Extract the [x, y] coordinate from the center of the cell holding the provided text.  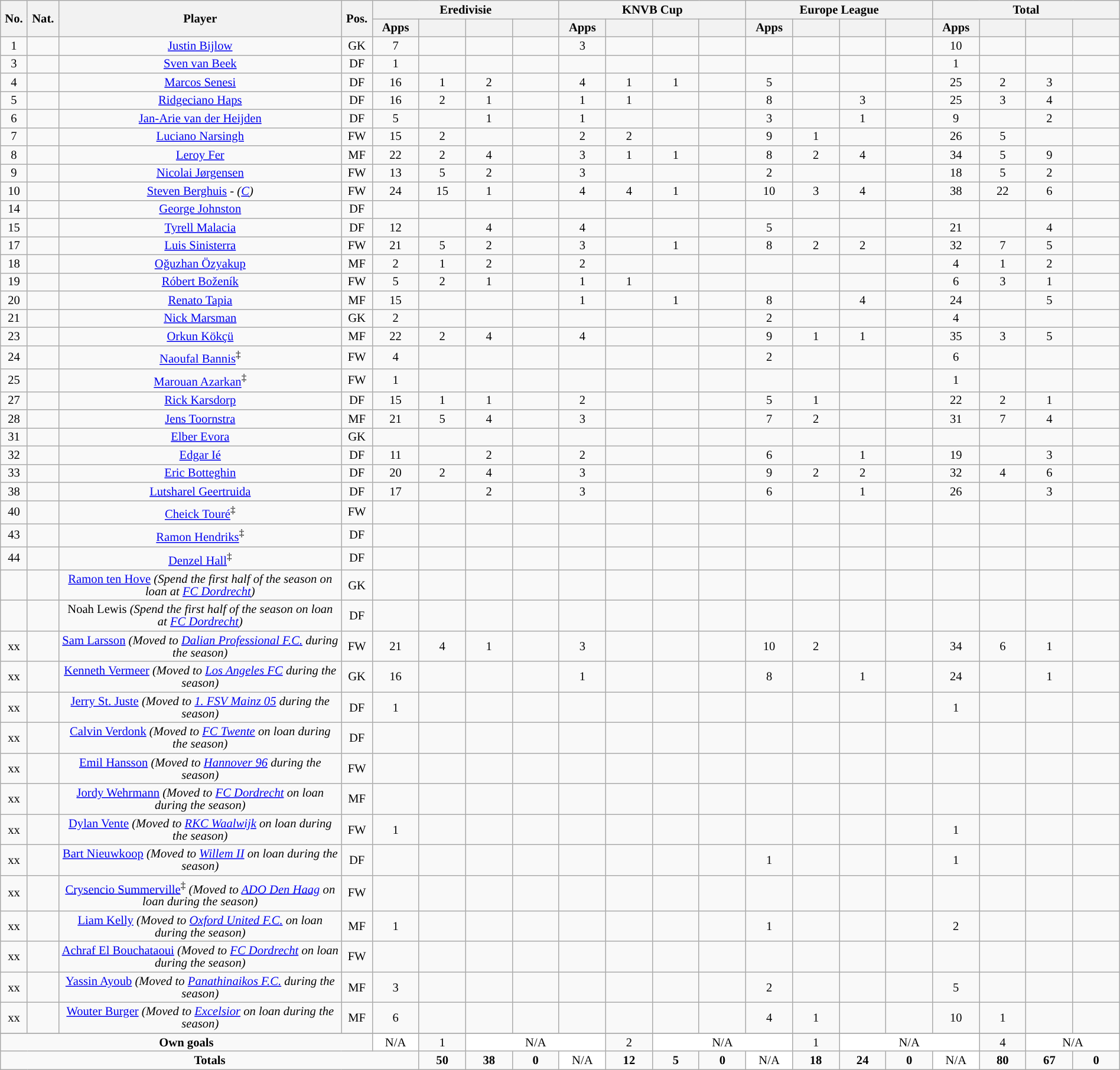
Naoufal Bannis‡ [200, 357]
13 [396, 172]
Jens Toornstra [200, 419]
Pos. [357, 18]
67 [1049, 1061]
Ramon Hendriks‡ [200, 535]
Luciano Narsingh [200, 137]
Renato Tapia [200, 300]
Ridgeciano Haps [200, 100]
Dylan Vente (Moved to RKC Waalwijk on loan during the season) [200, 830]
Bart Nieuwkoop (Moved to Willem II on loan during the season) [200, 860]
Denzel Hall‡ [200, 559]
Ramon ten Hove (Spend the first half of the season on loan at FC Dordrecht) [200, 585]
Sam Larsson (Moved to Dalian Professional F.C. during the season) [200, 646]
11 [396, 455]
Justin Bijlow [200, 46]
Elber Evora [200, 437]
Jordy Wehrmann (Moved to FC Dordrecht on loan during the season) [200, 799]
Oğuzhan Özyakup [200, 263]
Steven Berghuis - (C) [200, 191]
Nick Marsman [200, 318]
27 [14, 400]
Total [1026, 9]
Leroy Fer [200, 155]
Emil Hansson (Moved to Hannover 96 during the season) [200, 768]
Europe League [839, 9]
Eric Botteghin [200, 474]
Orkun Kökçü [200, 337]
28 [14, 419]
Jerry St. Juste (Moved to 1. FSV Mainz 05 during the season) [200, 707]
Kenneth Vermeer (Moved to Los Angeles FC during the season) [200, 677]
No. [14, 18]
KNVB Cup [652, 9]
Wouter Burger (Moved to Excelsior on loan during the season) [200, 1018]
Liam Kelly (Moved to Oxford United F.C. on loan during the season) [200, 926]
Noah Lewis (Spend the first half of the season on loan at FC Dordrecht) [200, 616]
Rick Karsdorp [200, 400]
40 [14, 511]
Player [200, 18]
43 [14, 535]
Tyrell Malacia [200, 228]
Totals [210, 1061]
44 [14, 559]
Own goals [187, 1042]
33 [14, 474]
Marcos Senesi [200, 83]
Calvin Verdonk (Moved to FC Twente on loan during the season) [200, 738]
35 [956, 337]
Edgar Ié [200, 455]
80 [1003, 1061]
14 [14, 209]
Róbert Boženík [200, 282]
Eredivisie [465, 9]
23 [14, 337]
Nicolai Jørgensen [200, 172]
Sven van Beek [200, 64]
George Johnston [200, 209]
Achraf El Bouchataoui (Moved to FC Dordrecht on loan during the season) [200, 957]
Nat. [43, 18]
Luis Sinisterra [200, 246]
Lutsharel Geertruida [200, 491]
Crysencio Summerville‡ (Moved to ADO Den Haag on loan during the season) [200, 893]
50 [442, 1061]
Jan-Arie van der Heijden [200, 118]
Yassin Ayoub (Moved to Panathinaikos F.C. during the season) [200, 987]
Cheick Touré‡ [200, 511]
Marouan Azarkan‡ [200, 380]
